Search for the cell housing the specified text and yield its [x, y] center coordinate. 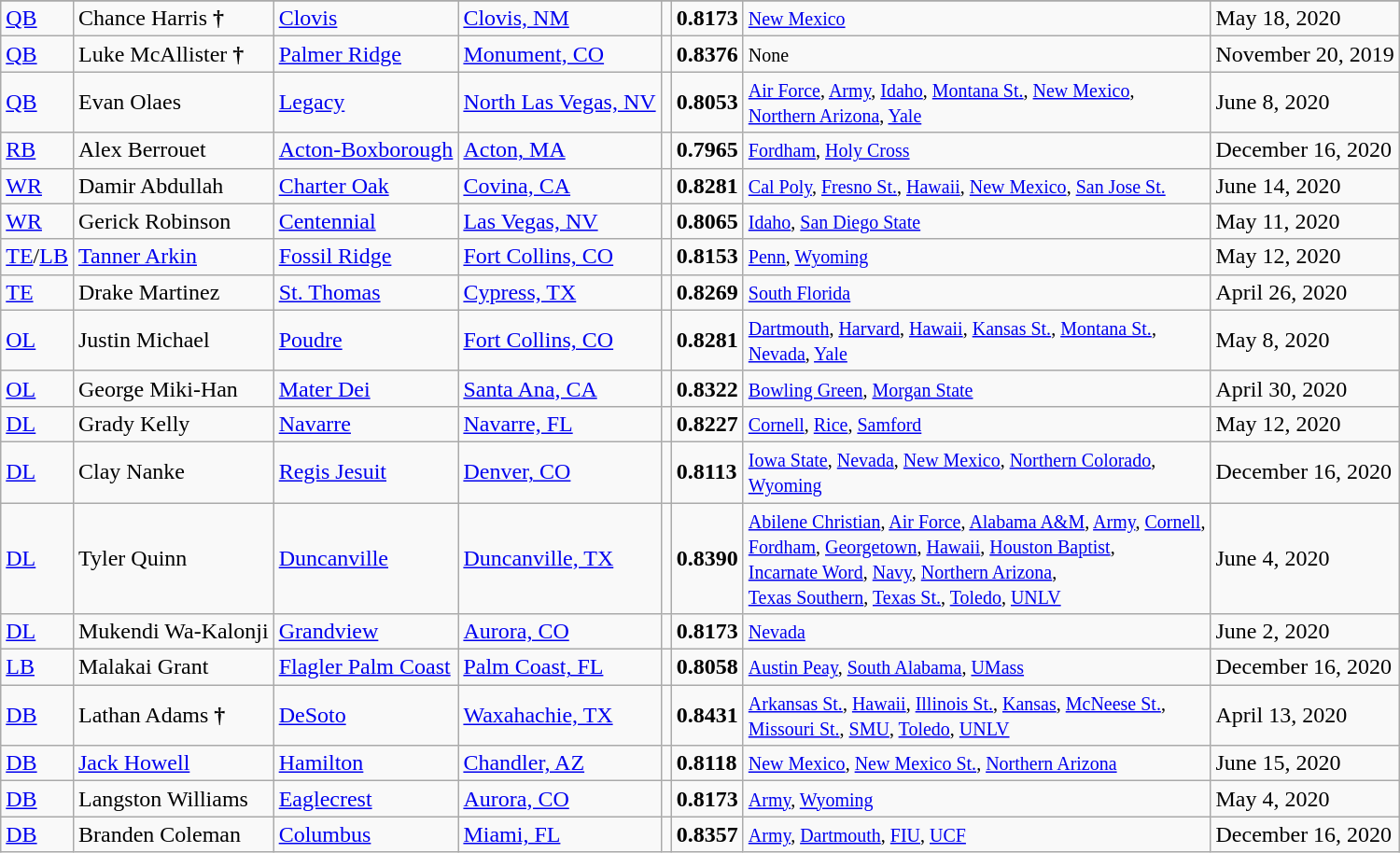
Luke McAllister † [174, 54]
Grandview [366, 632]
May 18, 2020 [1305, 19]
Fordham, Holy Cross [976, 150]
0.8357 [707, 834]
New Mexico [976, 19]
0.8118 [707, 763]
Duncanville, TX [560, 558]
Austin Peay, South Alabama, UMass [976, 667]
TE [37, 292]
Tanner Arkin [174, 257]
Navarre [366, 424]
Santa Ana, CA [560, 388]
Acton-Boxborough [366, 150]
Bowling Green, Morgan State [976, 388]
0.8053 [707, 103]
Nevada [976, 632]
Miami, FL [560, 834]
LB [37, 667]
Army, Dartmouth, FIU, UCF [976, 834]
Tyler Quinn [174, 558]
0.8065 [707, 221]
April 26, 2020 [1305, 292]
Clovis [366, 19]
TE/LB [37, 257]
Army, Wyoming [976, 799]
April 30, 2020 [1305, 388]
Centennial [366, 221]
Idaho, San Diego State [976, 221]
Cypress, TX [560, 292]
June 15, 2020 [1305, 763]
November 20, 2019 [1305, 54]
0.7965 [707, 150]
Evan Olaes [174, 103]
Damir Abdullah [174, 186]
Charter Oak [366, 186]
Mukendi Wa-Kalonji [174, 632]
Chance Harris † [174, 19]
Iowa State, Nevada, New Mexico, Northern Colorado,Wyoming [976, 472]
North Las Vegas, NV [560, 103]
Flagler Palm Coast [366, 667]
DeSoto [366, 715]
Branden Coleman [174, 834]
Hamilton [366, 763]
0.8113 [707, 472]
Eaglecrest [366, 799]
Fossil Ridge [366, 257]
0.8227 [707, 424]
May 11, 2020 [1305, 221]
Grady Kelly [174, 424]
0.8376 [707, 54]
Palmer Ridge [366, 54]
Lathan Adams † [174, 715]
RB [37, 150]
June 2, 2020 [1305, 632]
New Mexico, New Mexico St., Northern Arizona [976, 763]
St. Thomas [366, 292]
Cornell, Rice, Samford [976, 424]
Cal Poly, Fresno St., Hawaii, New Mexico, San Jose St. [976, 186]
Gerick Robinson [174, 221]
Air Force, Army, Idaho, Montana St., New Mexico,Northern Arizona, Yale [976, 103]
0.8058 [707, 667]
George Miki-Han [174, 388]
0.8431 [707, 715]
Columbus [366, 834]
Las Vegas, NV [560, 221]
June 4, 2020 [1305, 558]
Regis Jesuit [366, 472]
0.8322 [707, 388]
Dartmouth, Harvard, Hawaii, Kansas St., Montana St.,Nevada, Yale [976, 340]
Poudre [366, 340]
Legacy [366, 103]
0.8390 [707, 558]
Jack Howell [174, 763]
Justin Michael [174, 340]
South Florida [976, 292]
Denver, CO [560, 472]
June 8, 2020 [1305, 103]
Palm Coast, FL [560, 667]
May 8, 2020 [1305, 340]
Clovis, NM [560, 19]
Clay Nanke [174, 472]
Chandler, AZ [560, 763]
Arkansas St., Hawaii, Illinois St., Kansas, McNeese St.,Missouri St., SMU, Toledo, UNLV [976, 715]
Langston Williams [174, 799]
June 14, 2020 [1305, 186]
Malakai Grant [174, 667]
Navarre, FL [560, 424]
Acton, MA [560, 150]
Penn, Wyoming [976, 257]
Waxahachie, TX [560, 715]
Monument, CO [560, 54]
Duncanville [366, 558]
0.8269 [707, 292]
None [976, 54]
Covina, CA [560, 186]
0.8153 [707, 257]
Mater Dei [366, 388]
April 13, 2020 [1305, 715]
May 4, 2020 [1305, 799]
Alex Berrouet [174, 150]
Drake Martinez [174, 292]
